Find where the given text appears and provide that cell's center as (X, Y) coordinate. 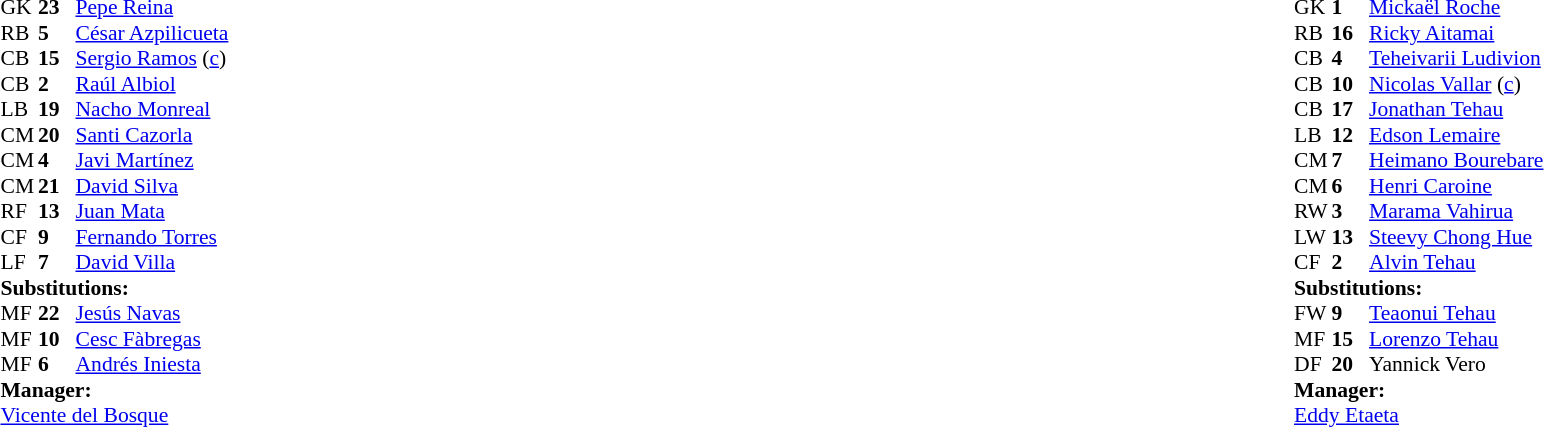
Andrés Iniesta (152, 365)
3 (1351, 211)
LW (1313, 237)
22 (57, 313)
LF (19, 263)
19 (57, 109)
DF (1313, 365)
12 (1351, 135)
Javi Martínez (152, 161)
Nicolas Vallar (c) (1456, 84)
FW (1313, 313)
Teaonui Tehau (1456, 313)
Lorenzo Tehau (1456, 339)
Nacho Monreal (152, 109)
RW (1313, 211)
5 (57, 33)
RF (19, 211)
Raúl Albiol (152, 84)
David Villa (152, 263)
David Silva (152, 186)
17 (1351, 109)
21 (57, 186)
Sergio Ramos (c) (152, 59)
Jonathan Tehau (1456, 109)
Fernando Torres (152, 237)
Jesús Navas (152, 313)
Heimano Bourebare (1456, 161)
16 (1351, 33)
Juan Mata (152, 211)
Teheivarii Ludivion (1456, 59)
Henri Caroine (1456, 186)
Edson Lemaire (1456, 135)
César Azpilicueta (152, 33)
Ricky Aitamai (1456, 33)
Marama Vahirua (1456, 211)
Alvin Tehau (1456, 263)
Yannick Vero (1456, 365)
Santi Cazorla (152, 135)
Cesc Fàbregas (152, 339)
Steevy Chong Hue (1456, 237)
